Scan for the cell matching the given text and deliver its [X, Y] coordinate at center. 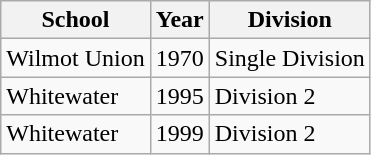
1999 [180, 134]
Division [290, 20]
1970 [180, 58]
Year [180, 20]
Wilmot Union [76, 58]
1995 [180, 96]
School [76, 20]
Single Division [290, 58]
